Locate the cell with the specified text and output its [X, Y] center coordinate. 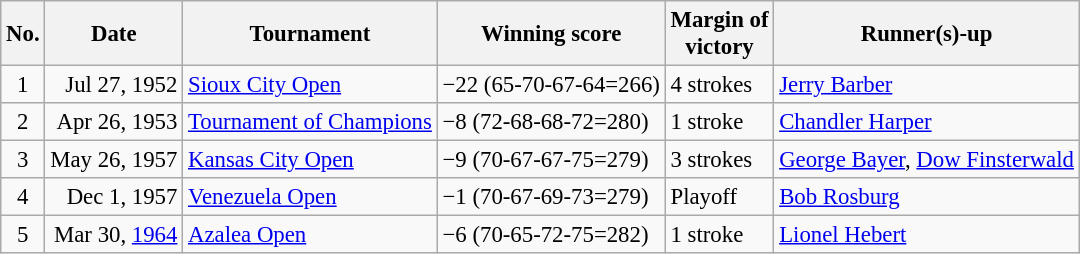
2 [23, 122]
Dec 1, 1957 [114, 197]
Winning score [551, 34]
5 [23, 235]
George Bayer, Dow Finsterwald [926, 160]
Tournament [310, 34]
Azalea Open [310, 235]
−9 (70-67-67-75=279) [551, 160]
Tournament of Champions [310, 122]
−1 (70-67-69-73=279) [551, 197]
No. [23, 34]
Playoff [720, 197]
May 26, 1957 [114, 160]
−8 (72-68-68-72=280) [551, 122]
Jerry Barber [926, 85]
4 [23, 197]
Runner(s)-up [926, 34]
Date [114, 34]
Sioux City Open [310, 85]
Kansas City Open [310, 160]
4 strokes [720, 85]
Lionel Hebert [926, 235]
Jul 27, 1952 [114, 85]
Bob Rosburg [926, 197]
3 strokes [720, 160]
3 [23, 160]
Chandler Harper [926, 122]
−6 (70-65-72-75=282) [551, 235]
Apr 26, 1953 [114, 122]
Mar 30, 1964 [114, 235]
1 [23, 85]
−22 (65-70-67-64=266) [551, 85]
Margin ofvictory [720, 34]
Venezuela Open [310, 197]
